Extract the (x, y) coordinate from the center of the cell holding the provided text.  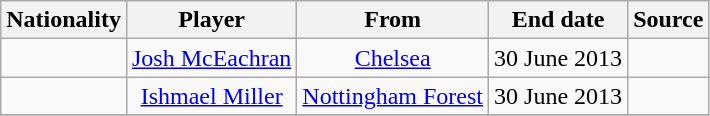
End date (558, 20)
Ishmael Miller (211, 96)
Player (211, 20)
Nationality (64, 20)
Josh McEachran (211, 58)
Nottingham Forest (393, 96)
From (393, 20)
Chelsea (393, 58)
Source (668, 20)
